Identify which cell holds the provided text, then report its (X, Y) central coordinate. 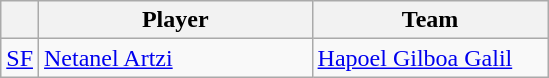
Netanel Artzi (176, 58)
Team (430, 20)
Player (176, 20)
Hapoel Gilboa Galil (430, 58)
SF (20, 58)
